Search for the cell housing the specified text and yield its [x, y] center coordinate. 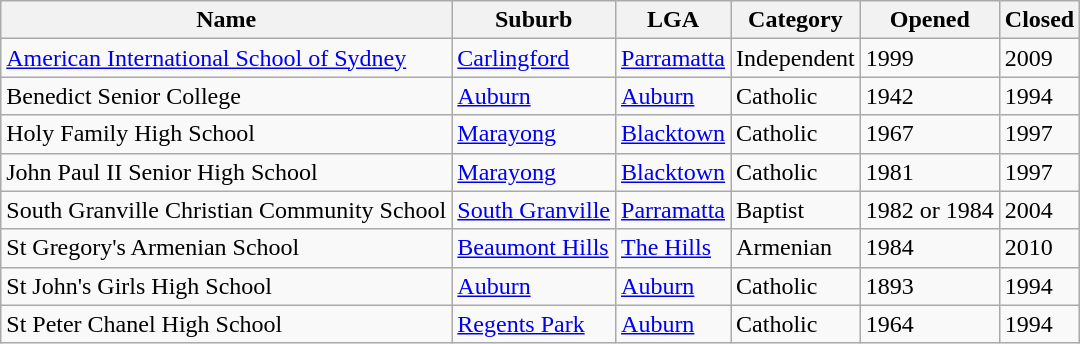
2009 [1039, 58]
St Peter Chanel High School [226, 324]
Opened [930, 20]
South Granville Christian Community School [226, 210]
American International School of Sydney [226, 58]
1982 or 1984 [930, 210]
St John's Girls High School [226, 286]
1984 [930, 248]
1893 [930, 286]
1942 [930, 96]
Name [226, 20]
1999 [930, 58]
Holy Family High School [226, 134]
Baptist [796, 210]
2004 [1039, 210]
Benedict Senior College [226, 96]
Regents Park [534, 324]
2010 [1039, 248]
Beaumont Hills [534, 248]
LGA [674, 20]
Independent [796, 58]
Category [796, 20]
Closed [1039, 20]
St Gregory's Armenian School [226, 248]
1967 [930, 134]
The Hills [674, 248]
1964 [930, 324]
Armenian [796, 248]
South Granville [534, 210]
John Paul II Senior High School [226, 172]
Carlingford [534, 58]
1981 [930, 172]
Suburb [534, 20]
